Find where the given text appears and provide that cell's center as [X, Y] coordinate. 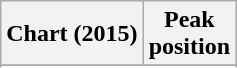
Chart (2015) [72, 34]
Peakposition [189, 34]
